Locate the cell with the specified text and output its [x, y] center coordinate. 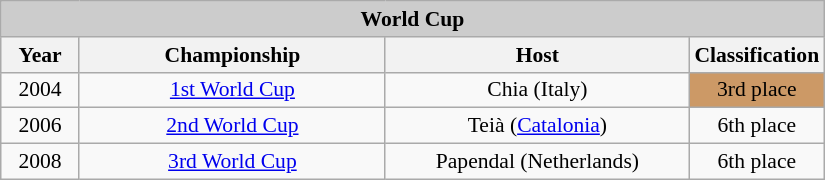
2nd World Cup [232, 126]
Chia (Italy) [537, 90]
2004 [40, 90]
World Cup [413, 19]
Year [40, 55]
Classification [756, 55]
3rd place [756, 90]
Teià (Catalonia) [537, 126]
2006 [40, 126]
Host [537, 55]
Papendal (Netherlands) [537, 162]
3rd World Cup [232, 162]
1st World Cup [232, 90]
Championship [232, 55]
2008 [40, 162]
